Detect which cell encompasses the target text, then output its [x, y] center coordinate. 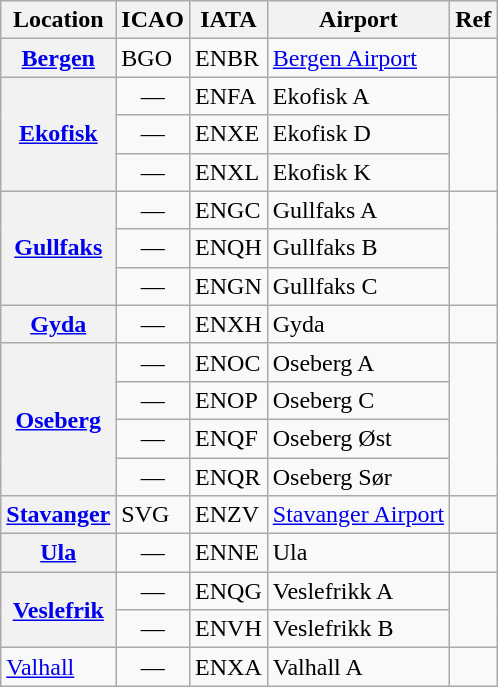
ENQR [229, 477]
Oseberg C [358, 400]
Airport [358, 20]
Veslefrik [58, 610]
Stavanger [58, 515]
Gullfaks C [358, 286]
ENZV [229, 515]
ENNE [229, 553]
IATA [229, 20]
ENXE [229, 134]
Veslefrikk B [358, 629]
Oseberg A [358, 362]
ENQH [229, 248]
SVG [153, 515]
ENFA [229, 96]
ENQG [229, 591]
ENXH [229, 324]
ENOP [229, 400]
ICAO [153, 20]
ENOC [229, 362]
Bergen Airport [358, 58]
Oseberg Øst [358, 438]
Ekofisk K [358, 172]
ENXL [229, 172]
ENGC [229, 210]
Ekofisk [58, 134]
ENQF [229, 438]
ENVH [229, 629]
Stavanger Airport [358, 515]
Bergen [58, 58]
BGO [153, 58]
Gullfaks [58, 248]
ENGN [229, 286]
Oseberg [58, 419]
Ekofisk A [358, 96]
Gullfaks B [358, 248]
Ekofisk D [358, 134]
Valhall [58, 667]
ENXA [229, 667]
Oseberg Sør [358, 477]
Gullfaks A [358, 210]
Location [58, 20]
Ref [474, 20]
Veslefrikk A [358, 591]
ENBR [229, 58]
Valhall A [358, 667]
